Search for the cell housing the specified text and yield its (X, Y) center coordinate. 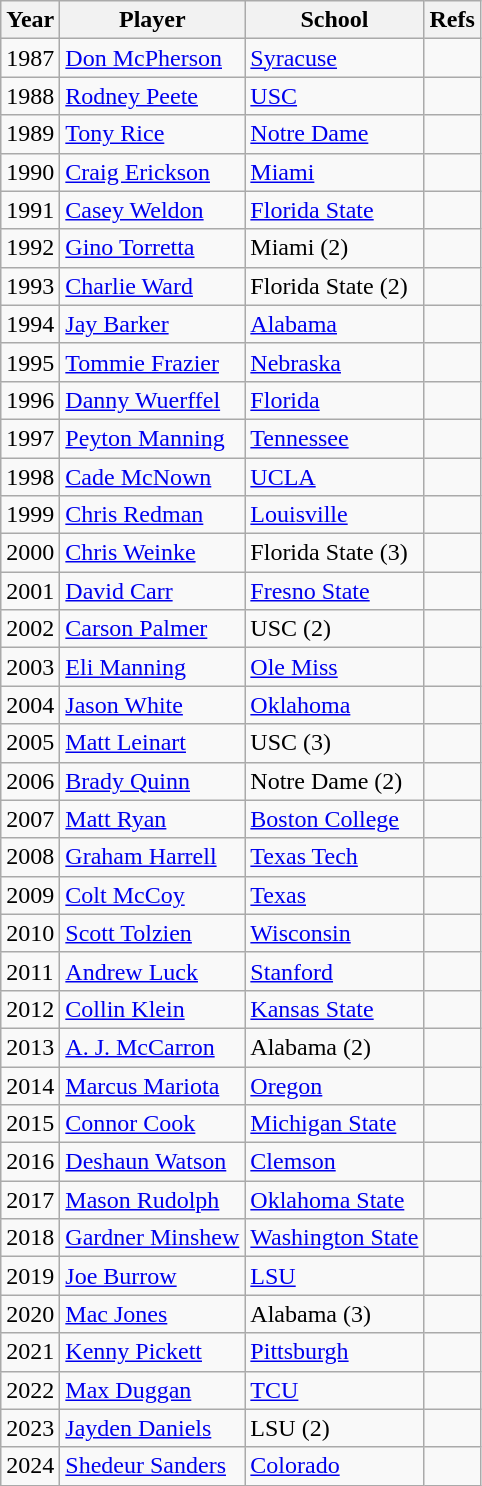
2002 (30, 629)
2001 (30, 591)
Colorado (334, 1466)
Scott Tolzien (152, 933)
LSU (334, 1276)
Casey Weldon (152, 210)
Peyton Manning (152, 438)
Kansas State (334, 1009)
2014 (30, 1085)
Eli Manning (152, 667)
Craig Erickson (152, 172)
Mac Jones (152, 1314)
Brady Quinn (152, 781)
Tony Rice (152, 134)
David Carr (152, 591)
Connor Cook (152, 1124)
Collin Klein (152, 1009)
LSU (2) (334, 1428)
Refs (452, 20)
2010 (30, 933)
School (334, 20)
TCU (334, 1390)
1994 (30, 324)
Florida State (2) (334, 286)
2020 (30, 1314)
USC (2) (334, 629)
Nebraska (334, 362)
2018 (30, 1238)
Chris Redman (152, 515)
Andrew Luck (152, 971)
Jay Barker (152, 324)
Shedeur Sanders (152, 1466)
Matt Leinart (152, 743)
Florida (334, 400)
2019 (30, 1276)
Boston College (334, 819)
1992 (30, 248)
Notre Dame (334, 134)
2022 (30, 1390)
Joe Burrow (152, 1276)
Carson Palmer (152, 629)
Alabama (2) (334, 1047)
Jayden Daniels (152, 1428)
1991 (30, 210)
Year (30, 20)
Pittsburgh (334, 1352)
2006 (30, 781)
1998 (30, 477)
2009 (30, 895)
2011 (30, 971)
1993 (30, 286)
Jason White (152, 705)
2000 (30, 553)
Louisville (334, 515)
2015 (30, 1124)
2021 (30, 1352)
Oregon (334, 1085)
Mason Rudolph (152, 1200)
Tennessee (334, 438)
Tommie Frazier (152, 362)
2007 (30, 819)
USC (334, 96)
Colt McCoy (152, 895)
Marcus Mariota (152, 1085)
Texas Tech (334, 857)
2008 (30, 857)
1999 (30, 515)
Max Duggan (152, 1390)
Texas (334, 895)
2016 (30, 1162)
Deshaun Watson (152, 1162)
1990 (30, 172)
Alabama (3) (334, 1314)
Don McPherson (152, 58)
Oklahoma State (334, 1200)
Alabama (334, 324)
1996 (30, 400)
Florida State (334, 210)
Kenny Pickett (152, 1352)
Charlie Ward (152, 286)
1987 (30, 58)
Michigan State (334, 1124)
2013 (30, 1047)
2005 (30, 743)
Matt Ryan (152, 819)
Gardner Minshew (152, 1238)
1995 (30, 362)
A. J. McCarron (152, 1047)
Florida State (3) (334, 553)
Rodney Peete (152, 96)
Stanford (334, 971)
Notre Dame (2) (334, 781)
Miami (334, 172)
Player (152, 20)
Oklahoma (334, 705)
2012 (30, 1009)
2003 (30, 667)
Syracuse (334, 58)
Washington State (334, 1238)
Fresno State (334, 591)
USC (3) (334, 743)
UCLA (334, 477)
Ole Miss (334, 667)
1988 (30, 96)
1989 (30, 134)
Miami (2) (334, 248)
Wisconsin (334, 933)
Clemson (334, 1162)
2004 (30, 705)
2024 (30, 1466)
2023 (30, 1428)
1997 (30, 438)
Danny Wuerffel (152, 400)
Chris Weinke (152, 553)
Graham Harrell (152, 857)
2017 (30, 1200)
Gino Torretta (152, 248)
Cade McNown (152, 477)
